Extract the [X, Y] coordinate from the center of the cell holding the provided text.  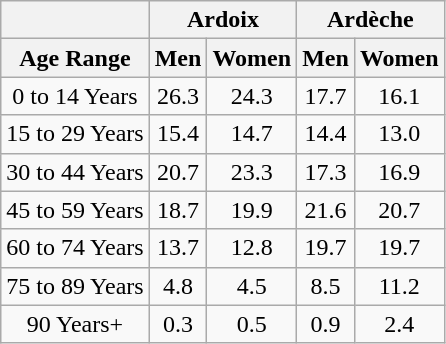
17.3 [326, 172]
4.5 [252, 286]
16.9 [399, 172]
15 to 29 Years [75, 134]
2.4 [399, 324]
4.8 [178, 286]
18.7 [178, 210]
8.5 [326, 286]
0.9 [326, 324]
0 to 14 Years [75, 96]
15.4 [178, 134]
90 Years+ [75, 324]
14.7 [252, 134]
75 to 89 Years [75, 286]
26.3 [178, 96]
30 to 44 Years [75, 172]
60 to 74 Years [75, 248]
17.7 [326, 96]
24.3 [252, 96]
0.5 [252, 324]
11.2 [399, 286]
19.9 [252, 210]
14.4 [326, 134]
13.7 [178, 248]
Ardèche [370, 20]
45 to 59 Years [75, 210]
13.0 [399, 134]
23.3 [252, 172]
21.6 [326, 210]
0.3 [178, 324]
12.8 [252, 248]
16.1 [399, 96]
Age Range [75, 58]
Ardoix [222, 20]
